For the text-containing cell, return its midpoint in (X, Y) coordinate format. 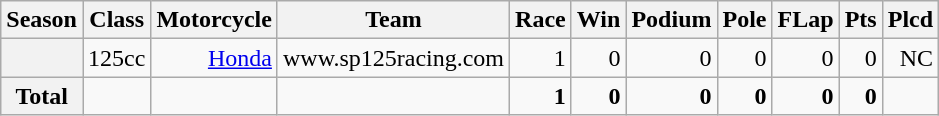
Race (541, 20)
Class (116, 20)
Plcd (910, 20)
125cc (116, 58)
Podium (672, 20)
Pts (860, 20)
www.sp125racing.com (393, 58)
Season (42, 20)
Honda (214, 58)
Win (598, 20)
Total (42, 96)
NC (910, 58)
Team (393, 20)
Motorcycle (214, 20)
FLap (806, 20)
Pole (744, 20)
